Output the (x, y) coordinate of the center of the cell containing the given text.  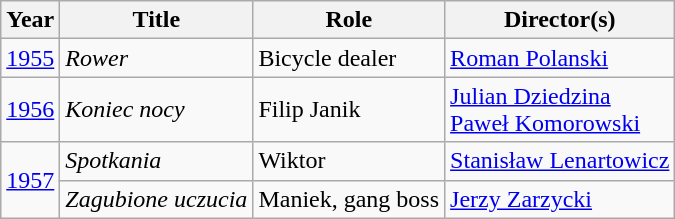
Title (156, 20)
Director(s) (560, 20)
Wiktor (349, 161)
Bicycle dealer (349, 58)
Roman Polanski (560, 58)
1955 (30, 58)
Spotkania (156, 161)
Koniec nocy (156, 110)
1957 (30, 180)
Zagubione uczucia (156, 199)
Year (30, 20)
Filip Janik (349, 110)
Rower (156, 58)
Jerzy Zarzycki (560, 199)
Maniek, gang boss (349, 199)
Stanisław Lenartowicz (560, 161)
Julian DziedzinaPaweł Komorowski (560, 110)
1956 (30, 110)
Role (349, 20)
